Locate the cell with the specified text and output its (x, y) center coordinate. 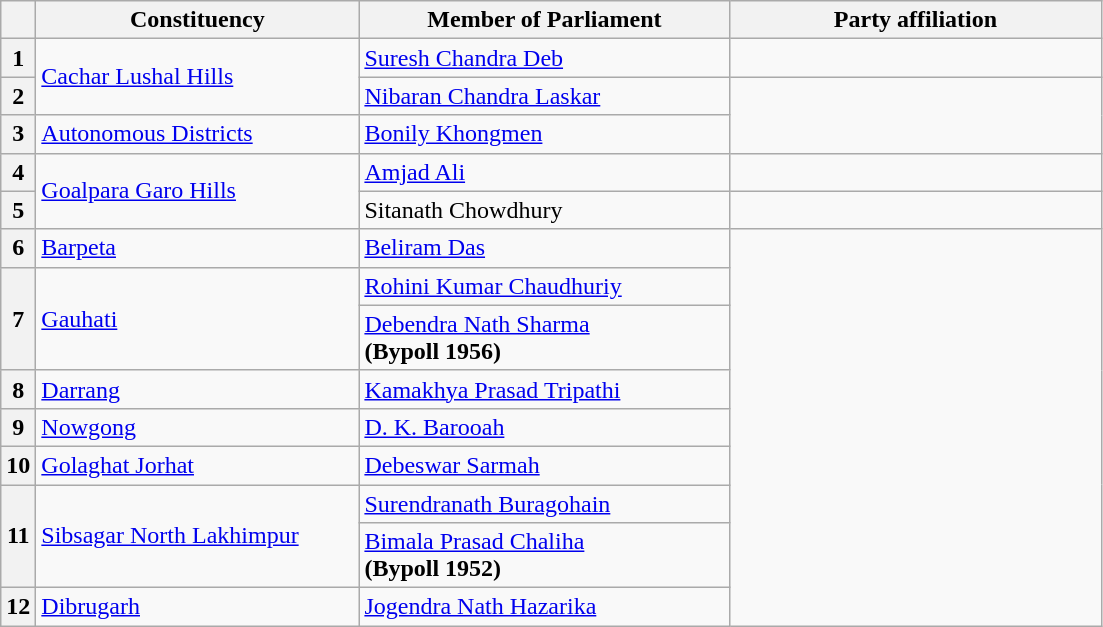
Jogendra Nath Hazarika (544, 607)
3 (18, 134)
Constituency (198, 20)
Amjad Ali (544, 172)
Rohini Kumar Chaudhuriy (544, 286)
Debeswar Sarmah (544, 465)
11 (18, 536)
Cachar Lushal Hills (198, 77)
Autonomous Districts (198, 134)
12 (18, 607)
Party affiliation (916, 20)
Gauhati (198, 318)
2 (18, 96)
5 (18, 210)
Nibaran Chandra Laskar (544, 96)
Goalpara Garo Hills (198, 191)
7 (18, 318)
9 (18, 427)
Member of Parliament (544, 20)
Sitanath Chowdhury (544, 210)
Bimala Prasad Chaliha (Bypoll 1952) (544, 556)
Darrang (198, 389)
10 (18, 465)
Suresh Chandra Deb (544, 58)
1 (18, 58)
Debendra Nath Sharma(Bypoll 1956) (544, 338)
Sibsagar North Lakhimpur (198, 536)
Kamakhya Prasad Tripathi (544, 389)
Bonily Khongmen (544, 134)
Barpeta (198, 248)
8 (18, 389)
6 (18, 248)
Golaghat Jorhat (198, 465)
Beliram Das (544, 248)
D. K. Barooah (544, 427)
Dibrugarh (198, 607)
4 (18, 172)
Nowgong (198, 427)
Surendranath Buragohain (544, 503)
